Locate the cell with the specified text and output its [x, y] center coordinate. 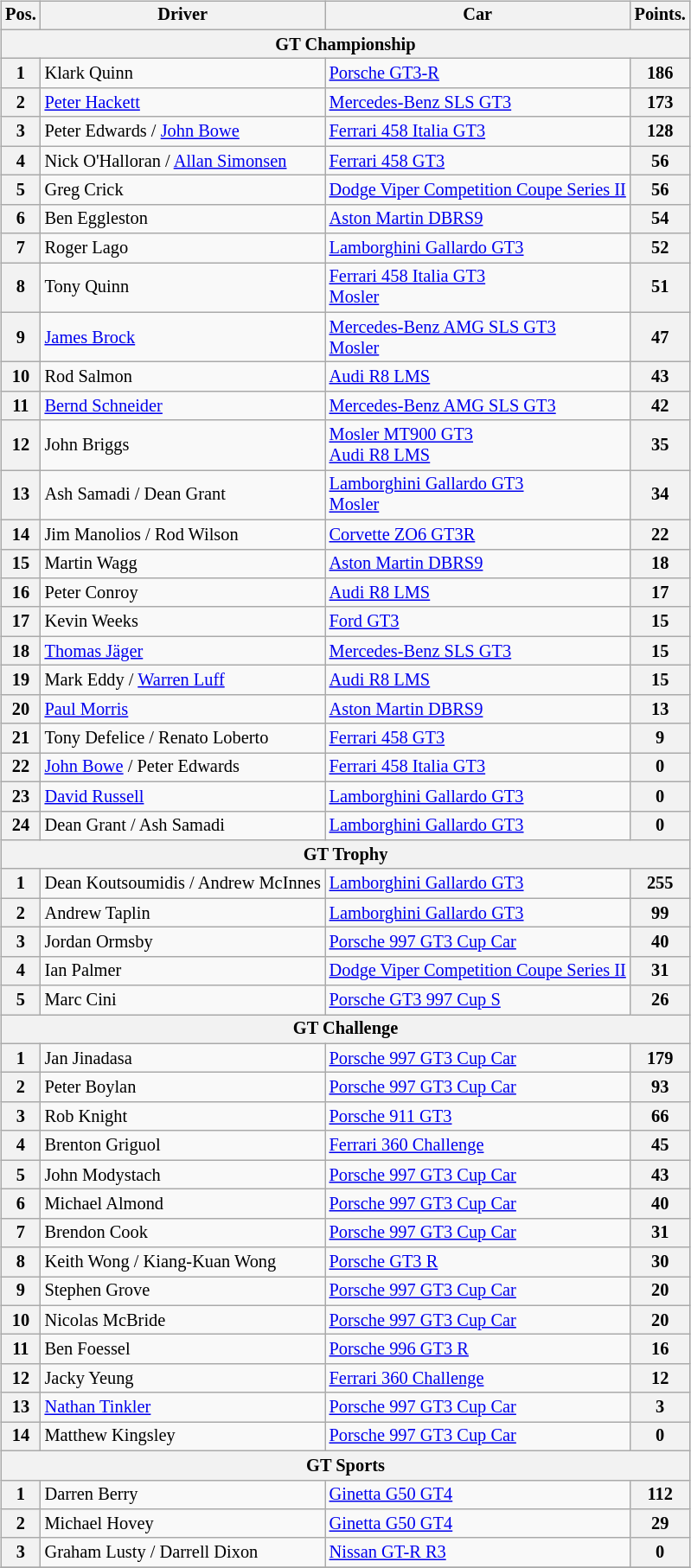
Tony Defelice / Renato Loberto [183, 738]
Rod Salmon [183, 377]
David Russell [183, 796]
Corvette ZO6 GT3R [477, 534]
Ash Samadi / Dean Grant [183, 495]
Nick O'Halloran / Allan Simonsen [183, 161]
John Briggs [183, 445]
51 [661, 288]
Mercedes-Benz AMG SLS GT3 [477, 406]
Jim Manolios / Rod Wilson [183, 534]
Mercedes-Benz AMG SLS GT3 Mosler [477, 337]
Greg Crick [183, 190]
GT Challenge [346, 1029]
Nissan GT-R R3 [477, 1552]
Ferrari 458 Italia GT3 Mosler [477, 288]
Ian Palmer [183, 971]
Car [477, 16]
Kevin Weeks [183, 621]
GT Trophy [346, 855]
Brendon Cook [183, 1233]
Nathan Tinkler [183, 1407]
Michael Hovey [183, 1524]
Keith Wong / Kiang-Kuan Wong [183, 1262]
GT Championship [346, 44]
Peter Conroy [183, 593]
179 [661, 1058]
186 [661, 73]
Martin Wagg [183, 564]
Rob Knight [183, 1117]
Driver [183, 16]
GT Sports [346, 1465]
112 [661, 1495]
42 [661, 406]
John Bowe / Peter Edwards [183, 768]
Peter Boylan [183, 1087]
93 [661, 1087]
173 [661, 103]
54 [661, 219]
John Modystach [183, 1175]
Paul Morris [183, 709]
Jan Jinadasa [183, 1058]
Nicolas McBride [183, 1320]
21 [21, 738]
52 [661, 248]
23 [21, 796]
Andrew Taplin [183, 913]
Jordan Ormsby [183, 942]
Pos. [21, 16]
Mosler MT900 GT3 Audi R8 LMS [477, 445]
Dean Grant / Ash Samadi [183, 825]
Matthew Kingsley [183, 1437]
Peter Hackett [183, 103]
Roger Lago [183, 248]
Thomas Jäger [183, 651]
Marc Cini [183, 1000]
Porsche 911 GT3 [477, 1117]
Darren Berry [183, 1495]
99 [661, 913]
47 [661, 337]
Ben Foessel [183, 1349]
Michael Almond [183, 1204]
Porsche GT3 997 Cup S [477, 1000]
Porsche GT3 R [477, 1262]
128 [661, 131]
255 [661, 883]
19 [21, 680]
Points. [661, 16]
Tony Quinn [183, 288]
24 [21, 825]
35 [661, 445]
Klark Quinn [183, 73]
Brenton Griguol [183, 1145]
Graham Lusty / Darrell Dixon [183, 1552]
29 [661, 1524]
Ford GT3 [477, 621]
45 [661, 1145]
Jacky Yeung [183, 1379]
34 [661, 495]
Peter Edwards / John Bowe [183, 131]
Bernd Schneider [183, 406]
James Brock [183, 337]
Porsche 996 GT3 R [477, 1349]
Ben Eggleston [183, 219]
Mark Eddy / Warren Luff [183, 680]
66 [661, 1117]
Lamborghini Gallardo GT3 Mosler [477, 495]
Porsche GT3-R [477, 73]
Dean Koutsoumidis / Andrew McInnes [183, 883]
Stephen Grove [183, 1291]
30 [661, 1262]
26 [661, 1000]
